Identify which cell holds the provided text, then report its (X, Y) central coordinate. 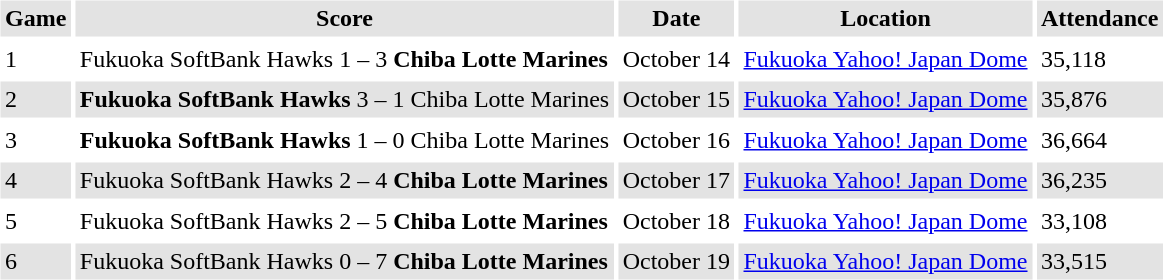
1 (35, 59)
36,235 (1100, 180)
October 19 (676, 262)
4 (35, 180)
33,108 (1100, 221)
35,876 (1100, 100)
October 18 (676, 221)
3 (35, 140)
Date (676, 18)
36,664 (1100, 140)
Game (35, 18)
Fukuoka SoftBank Hawks 2 – 5 Chiba Lotte Marines (344, 221)
2 (35, 100)
33,515 (1100, 262)
Fukuoka SoftBank Hawks 0 – 7 Chiba Lotte Marines (344, 262)
35,118 (1100, 59)
Attendance (1100, 18)
October 16 (676, 140)
5 (35, 221)
October 14 (676, 59)
Score (344, 18)
Fukuoka SoftBank Hawks 2 – 4 Chiba Lotte Marines (344, 180)
Fukuoka SoftBank Hawks 1 – 3 Chiba Lotte Marines (344, 59)
Fukuoka SoftBank Hawks 1 – 0 Chiba Lotte Marines (344, 140)
6 (35, 262)
October 17 (676, 180)
October 15 (676, 100)
Location (886, 18)
Fukuoka SoftBank Hawks 3 – 1 Chiba Lotte Marines (344, 100)
